Return (X, Y) of the center of cell containing provided text 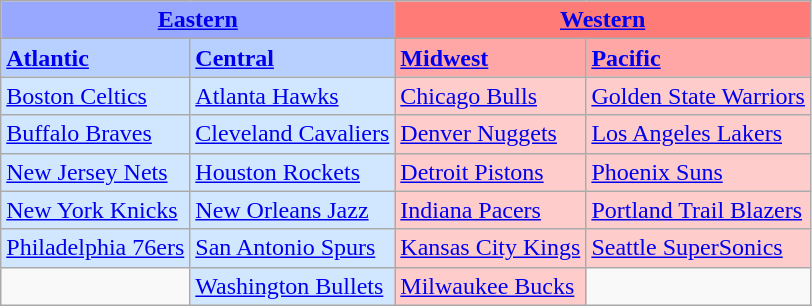
Cleveland Cavaliers (292, 134)
Denver Nuggets (490, 134)
Boston Celtics (96, 96)
Atlanta Hawks (292, 96)
Western (603, 20)
San Antonio Spurs (292, 248)
Golden State Warriors (698, 96)
Chicago Bulls (490, 96)
Central (292, 58)
Detroit Pistons (490, 172)
Buffalo Braves (96, 134)
Houston Rockets (292, 172)
Atlantic (96, 58)
Milwaukee Bucks (490, 286)
New Orleans Jazz (292, 210)
New Jersey Nets (96, 172)
Seattle SuperSonics (698, 248)
Indiana Pacers (490, 210)
Philadelphia 76ers (96, 248)
Kansas City Kings (490, 248)
Washington Bullets (292, 286)
Midwest (490, 58)
Pacific (698, 58)
Portland Trail Blazers (698, 210)
Phoenix Suns (698, 172)
Los Angeles Lakers (698, 134)
Eastern (198, 20)
New York Knicks (96, 210)
